For the text-containing cell, return its midpoint in [x, y] coordinate format. 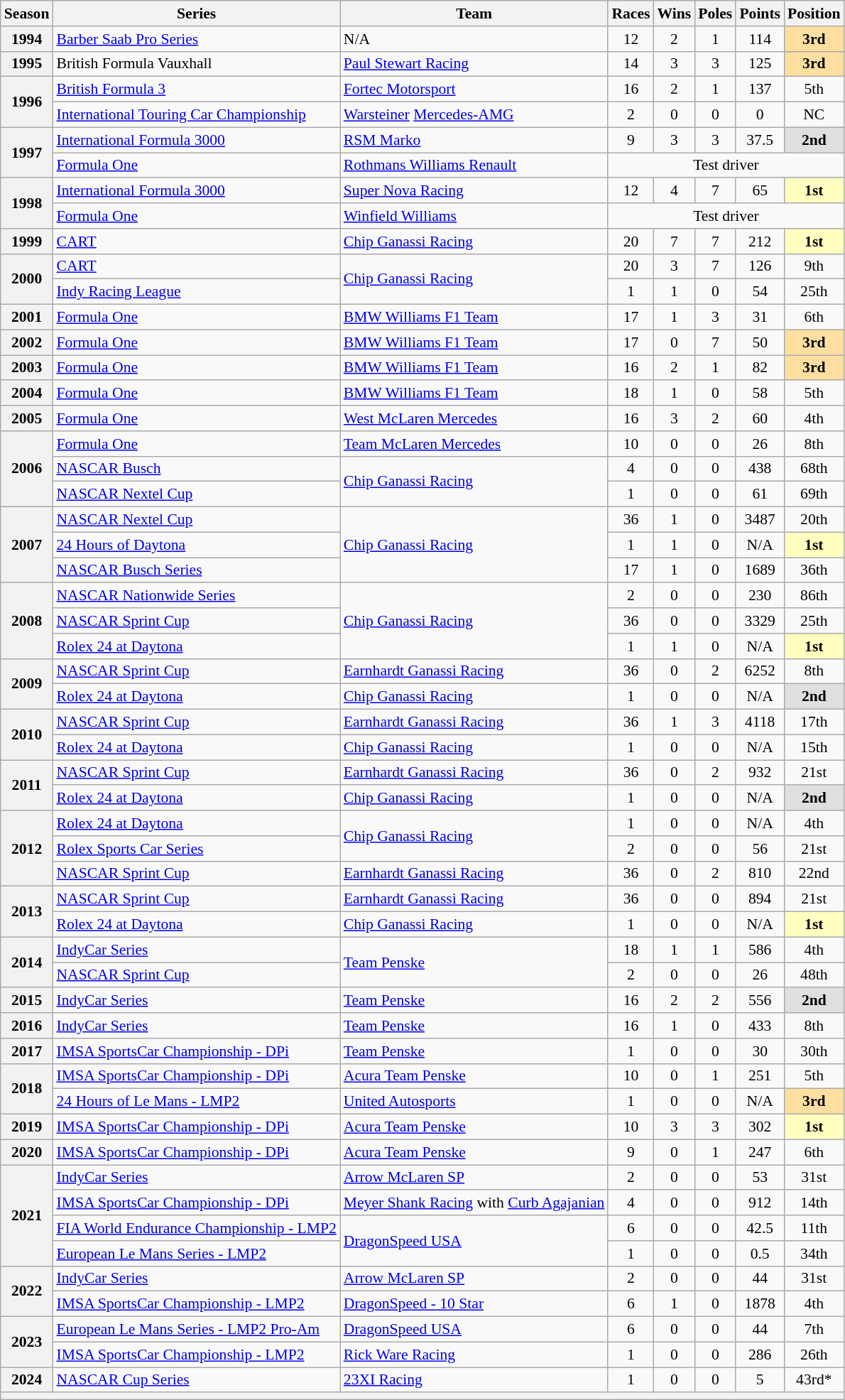
2020 [27, 1152]
894 [760, 899]
14 [631, 64]
251 [760, 1076]
2001 [27, 318]
Indy Racing League [196, 292]
26th [814, 1355]
2011 [27, 786]
1998 [27, 203]
11th [814, 1228]
2005 [27, 418]
2021 [27, 1215]
United Autosports [474, 1102]
2024 [27, 1380]
2016 [27, 1026]
0.5 [760, 1254]
9th [814, 266]
2009 [27, 683]
West McLaren Mercedes [474, 418]
RSM Marko [474, 140]
31 [760, 318]
65 [760, 191]
6252 [760, 671]
286 [760, 1355]
53 [760, 1178]
2010 [27, 734]
810 [760, 874]
58 [760, 394]
British Formula Vauxhall [196, 64]
17th [814, 722]
Meyer Shank Racing with Curb Agajanian [474, 1203]
NC [814, 115]
137 [760, 89]
Wins [675, 13]
1999 [27, 242]
302 [760, 1127]
20th [814, 520]
Barber Saab Pro Series [196, 39]
43rd* [814, 1380]
4118 [760, 722]
247 [760, 1152]
23XI Racing [474, 1380]
24 Hours of Daytona [196, 545]
European Le Mans Series - LMP2 Pro-Am [196, 1330]
FIA World Endurance Championship - LMP2 [196, 1228]
14th [814, 1203]
230 [760, 596]
European Le Mans Series - LMP2 [196, 1254]
2000 [27, 278]
82 [760, 368]
433 [760, 1026]
37.5 [760, 140]
2022 [27, 1291]
5 [760, 1380]
British Formula 3 [196, 89]
50 [760, 342]
Position [814, 13]
1689 [760, 570]
NASCAR Busch [196, 469]
NASCAR Nationwide Series [196, 596]
2018 [27, 1088]
1878 [760, 1304]
2012 [27, 848]
438 [760, 469]
36th [814, 570]
61 [760, 494]
2008 [27, 621]
Paul Stewart Racing [474, 64]
1994 [27, 39]
54 [760, 292]
2002 [27, 342]
2013 [27, 912]
932 [760, 773]
126 [760, 266]
30 [760, 1051]
Rothmans Williams Renault [474, 165]
69th [814, 494]
NASCAR Busch Series [196, 570]
Season [27, 13]
15th [814, 747]
2003 [27, 368]
Super Nova Racing [474, 191]
Races [631, 13]
7th [814, 1330]
Points [760, 13]
125 [760, 64]
2014 [27, 962]
2017 [27, 1051]
586 [760, 950]
60 [760, 418]
1995 [27, 64]
DragonSpeed - 10 Star [474, 1304]
30th [814, 1051]
2007 [27, 546]
114 [760, 39]
56 [760, 849]
22nd [814, 874]
86th [814, 596]
NASCAR Cup Series [196, 1380]
Team [474, 13]
Winfield Williams [474, 216]
2006 [27, 469]
24 Hours of Le Mans - LMP2 [196, 1102]
3329 [760, 621]
2015 [27, 1001]
Fortec Motorsport [474, 89]
2004 [27, 394]
34th [814, 1254]
48th [814, 975]
1997 [27, 152]
Warsteiner Mercedes-AMG [474, 115]
Team McLaren Mercedes [474, 444]
3487 [760, 520]
42.5 [760, 1228]
Poles [715, 13]
International Touring Car Championship [196, 115]
68th [814, 469]
212 [760, 242]
912 [760, 1203]
2023 [27, 1342]
Series [196, 13]
1996 [27, 102]
556 [760, 1001]
Rolex Sports Car Series [196, 849]
2019 [27, 1127]
Rick Ware Racing [474, 1355]
